Scan for the cell matching the given text and deliver its [X, Y] coordinate at center. 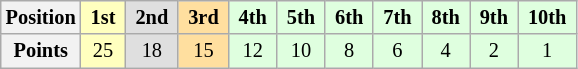
5th [301, 17]
6th [349, 17]
Position [41, 17]
2 [494, 51]
6 [397, 51]
1 [547, 51]
7th [397, 17]
8th [446, 17]
18 [152, 51]
1st [104, 17]
9th [494, 17]
3rd [203, 17]
25 [104, 51]
4th [253, 17]
15 [203, 51]
12 [253, 51]
4 [446, 51]
8 [349, 51]
Points [41, 51]
10 [301, 51]
2nd [152, 17]
10th [547, 17]
